Find where the given text appears and provide that cell's center as [X, Y] coordinate. 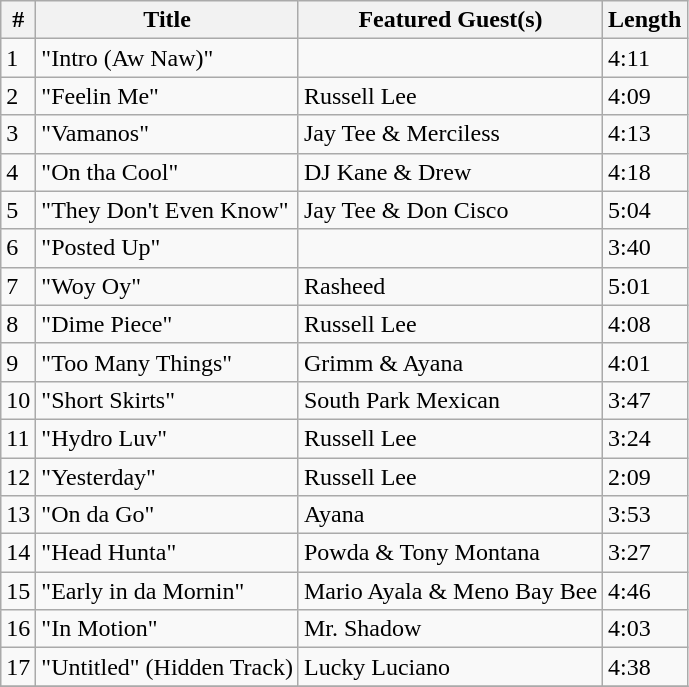
"On da Go" [168, 515]
4:38 [645, 667]
15 [18, 591]
"Dime Piece" [168, 324]
3 [18, 134]
Featured Guest(s) [450, 20]
South Park Mexican [450, 400]
5 [18, 210]
"Vamanos" [168, 134]
14 [18, 553]
"They Don't Even Know" [168, 210]
4:09 [645, 96]
3:47 [645, 400]
3:24 [645, 438]
12 [18, 477]
2:09 [645, 477]
Length [645, 20]
17 [18, 667]
2 [18, 96]
"Intro (Aw Naw)" [168, 58]
Ayana [450, 515]
"Woy Oy" [168, 286]
10 [18, 400]
Powda & Tony Montana [450, 553]
# [18, 20]
Rasheed [450, 286]
13 [18, 515]
Jay Tee & Don Cisco [450, 210]
4:46 [645, 591]
7 [18, 286]
1 [18, 58]
"Untitled" (Hidden Track) [168, 667]
3:27 [645, 553]
"Too Many Things" [168, 362]
4:08 [645, 324]
6 [18, 248]
Grimm & Ayana [450, 362]
5:01 [645, 286]
16 [18, 629]
4:13 [645, 134]
3:40 [645, 248]
"Head Hunta" [168, 553]
4:18 [645, 172]
5:04 [645, 210]
4:01 [645, 362]
Mr. Shadow [450, 629]
Jay Tee & Merciless [450, 134]
4:03 [645, 629]
"Early in da Mornin" [168, 591]
Lucky Luciano [450, 667]
"Short Skirts" [168, 400]
"On tha Cool" [168, 172]
"In Motion" [168, 629]
"Feelin Me" [168, 96]
4:11 [645, 58]
Title [168, 20]
3:53 [645, 515]
"Posted Up" [168, 248]
"Yesterday" [168, 477]
DJ Kane & Drew [450, 172]
11 [18, 438]
8 [18, 324]
9 [18, 362]
"Hydro Luv" [168, 438]
Mario Ayala & Meno Bay Bee [450, 591]
4 [18, 172]
